Extract the (X, Y) coordinate from the center of the cell holding the provided text.  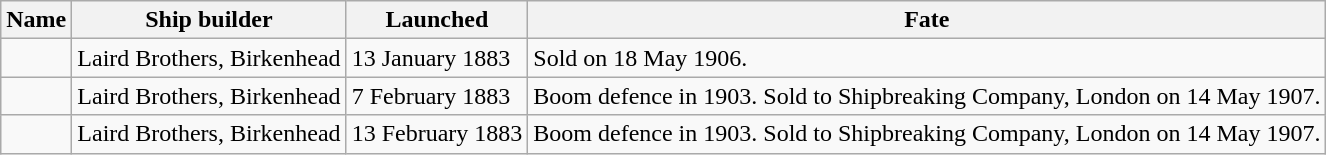
13 January 1883 (437, 58)
Fate (927, 20)
Ship builder (209, 20)
Name (36, 20)
Launched (437, 20)
7 February 1883 (437, 96)
Sold on 18 May 1906. (927, 58)
13 February 1883 (437, 134)
